Search for the cell housing the specified text and yield its [X, Y] center coordinate. 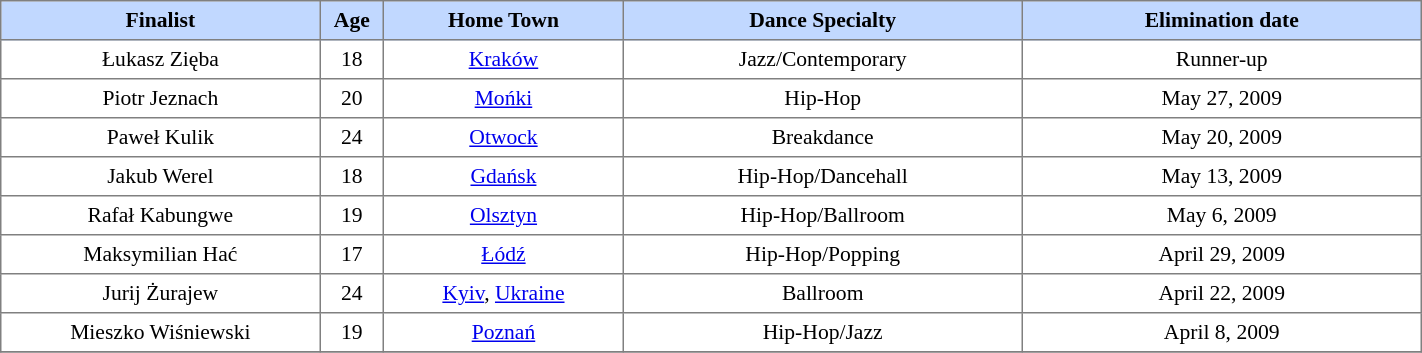
May 13, 2009 [1222, 176]
Mońki [504, 98]
Jurij Żurajew [160, 294]
April 29, 2009 [1222, 254]
Mieszko Wiśniewski [160, 332]
Elimination date [1222, 20]
Kyiv, Ukraine [504, 294]
Hip-Hop/Jazz [822, 332]
Dance Specialty [822, 20]
April 8, 2009 [1222, 332]
Gdańsk [504, 176]
Home Town [504, 20]
Finalist [160, 20]
Ballroom [822, 294]
Kraków [504, 60]
Hip-Hop/Ballroom [822, 216]
20 [352, 98]
Hip-Hop/Dancehall [822, 176]
Jakub Werel [160, 176]
Jazz/Contemporary [822, 60]
Hip-Hop [822, 98]
17 [352, 254]
April 22, 2009 [1222, 294]
Paweł Kulik [160, 138]
Łódź [504, 254]
Piotr Jeznach [160, 98]
May 27, 2009 [1222, 98]
Rafał Kabungwe [160, 216]
Runner-up [1222, 60]
May 6, 2009 [1222, 216]
Olsztyn [504, 216]
Poznań [504, 332]
Age [352, 20]
Otwock [504, 138]
Hip-Hop/Popping [822, 254]
May 20, 2009 [1222, 138]
Breakdance [822, 138]
Łukasz Zięba [160, 60]
Maksymilian Hać [160, 254]
